Determine the (X, Y) coordinate at the center of the cell enclosing the given text.  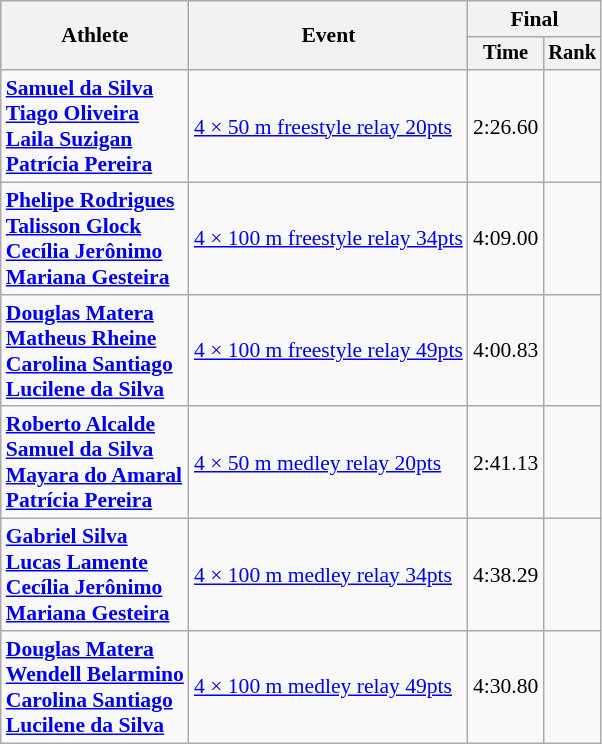
Event (328, 36)
2:26.60 (506, 126)
4:00.83 (506, 351)
Gabriel SilvaLucas LamenteCecília JerônimoMariana Gesteira (95, 575)
4 × 100 m medley relay 34pts (328, 575)
4:38.29 (506, 575)
Final (534, 19)
4 × 100 m freestyle relay 34pts (328, 239)
Rank (572, 54)
4:09.00 (506, 239)
Phelipe RodriguesTalisson GlockCecília JerônimoMariana Gesteira (95, 239)
Samuel da SilvaTiago OliveiraLaila SuziganPatrícia Pereira (95, 126)
4:30.80 (506, 687)
Athlete (95, 36)
Douglas MateraMatheus RheineCarolina SantiagoLucilene da Silva (95, 351)
4 × 50 m medley relay 20pts (328, 463)
Time (506, 54)
4 × 100 m medley relay 49pts (328, 687)
Douglas MateraWendell BelarminoCarolina SantiagoLucilene da Silva (95, 687)
4 × 100 m freestyle relay 49pts (328, 351)
4 × 50 m freestyle relay 20pts (328, 126)
Roberto AlcaldeSamuel da SilvaMayara do AmaralPatrícia Pereira (95, 463)
2:41.13 (506, 463)
